Find where the given text appears and provide that cell's center as (X, Y) coordinate. 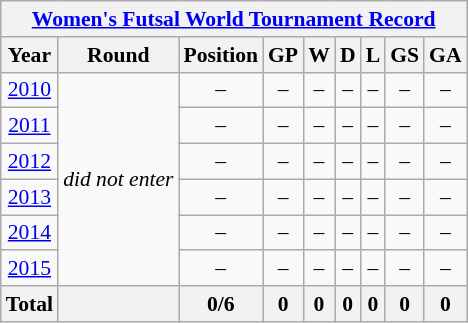
GP (283, 55)
Total (30, 304)
2015 (30, 269)
2012 (30, 162)
Position (221, 55)
Women's Futsal World Tournament Record (234, 19)
2013 (30, 197)
2010 (30, 90)
GS (404, 55)
D (348, 55)
2011 (30, 126)
W (319, 55)
2014 (30, 233)
L (374, 55)
Round (118, 55)
did not enter (118, 179)
GA (446, 55)
Year (30, 55)
0/6 (221, 304)
